Detect which cell encompasses the target text, then output its [x, y] center coordinate. 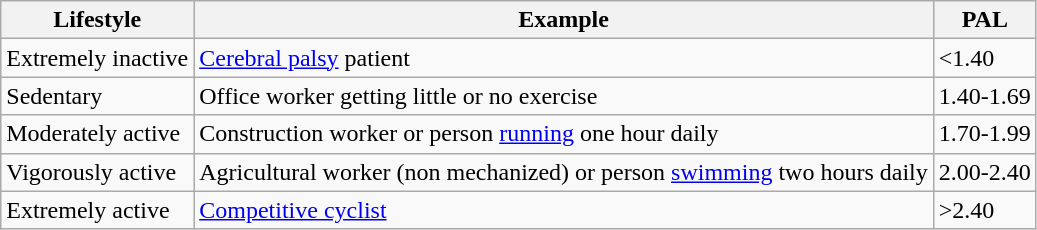
Sedentary [98, 96]
Office worker getting little or no exercise [564, 96]
>2.40 [984, 210]
2.00-2.40 [984, 172]
Competitive cyclist [564, 210]
1.70-1.99 [984, 134]
<1.40 [984, 58]
Extremely inactive [98, 58]
Extremely active [98, 210]
Moderately active [98, 134]
Construction worker or person running one hour daily [564, 134]
Lifestyle [98, 20]
PAL [984, 20]
Cerebral palsy patient [564, 58]
1.40-1.69 [984, 96]
Vigorously active [98, 172]
Agricultural worker (non mechanized) or person swimming two hours daily [564, 172]
Example [564, 20]
